Provide the (x, y) coordinate of the cell's center where the given text is located.  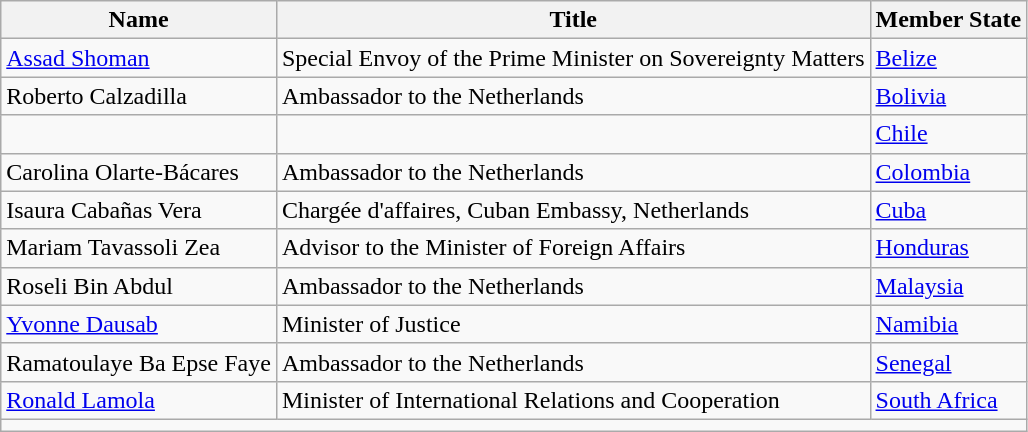
Roseli Bin Abdul (139, 286)
Member State (948, 20)
Mariam Tavassoli Zea (139, 248)
Honduras (948, 248)
Chile (948, 134)
Carolina Olarte-Bácares (139, 172)
Name (139, 20)
Special Envoy of the Prime Minister on Sovereignty Matters (573, 58)
Senegal (948, 362)
Yvonne Dausab (139, 324)
Ramatoulaye Ba Epse Faye (139, 362)
Minister of Justice (573, 324)
Bolivia (948, 96)
Cuba (948, 210)
Chargée d'affaires, Cuban Embassy, Netherlands (573, 210)
Assad Shoman (139, 58)
Minister of International Relations and Cooperation (573, 400)
Advisor to the Minister of Foreign Affairs (573, 248)
Isaura Cabañas Vera (139, 210)
South Africa (948, 400)
Ronald Lamola (139, 400)
Namibia (948, 324)
Roberto Calzadilla (139, 96)
Title (573, 20)
Malaysia (948, 286)
Belize (948, 58)
Colombia (948, 172)
